Determine the (X, Y) coordinate at the center of the cell enclosing the given text.  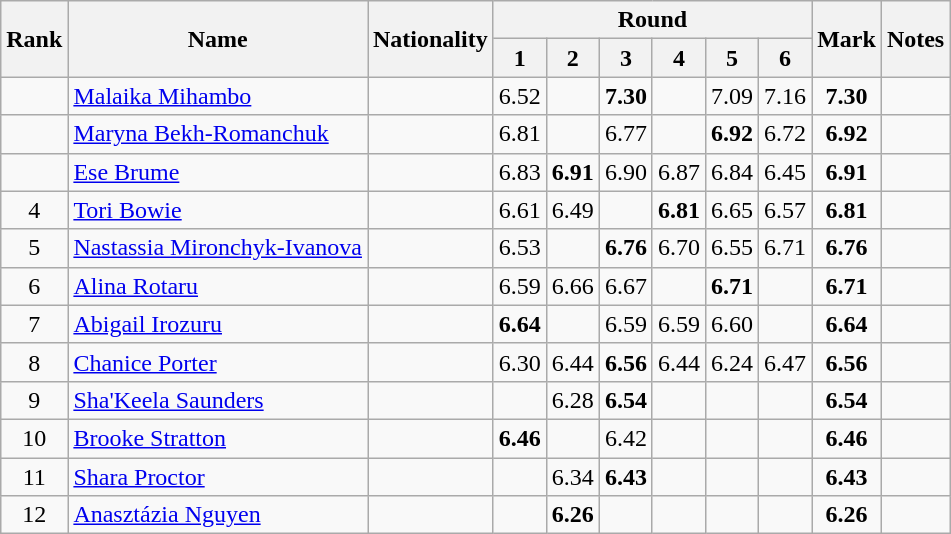
Shara Proctor (218, 477)
6.24 (732, 362)
6.28 (572, 400)
7 (34, 324)
Nationality (431, 39)
6.49 (572, 210)
6.47 (786, 362)
12 (34, 515)
6.70 (678, 248)
6.61 (520, 210)
Tori Bowie (218, 210)
6.60 (732, 324)
8 (34, 362)
6.67 (626, 286)
Alina Rotaru (218, 286)
Mark (847, 39)
11 (34, 477)
Name (218, 39)
9 (34, 400)
6.57 (786, 210)
6.45 (786, 172)
7.09 (732, 96)
Rank (34, 39)
Malaika Mihambo (218, 96)
Abigail Irozuru (218, 324)
6.65 (732, 210)
6.84 (732, 172)
Round (652, 20)
1 (520, 58)
6.72 (786, 134)
6.83 (520, 172)
2 (572, 58)
6.53 (520, 248)
6.34 (572, 477)
6.55 (732, 248)
Sha'Keela Saunders (218, 400)
3 (626, 58)
6.77 (626, 134)
6.87 (678, 172)
6.66 (572, 286)
Anasztázia Nguyen (218, 515)
6.30 (520, 362)
10 (34, 438)
Nastassia Mironchyk-Ivanova (218, 248)
6.90 (626, 172)
6.42 (626, 438)
Maryna Bekh-Romanchuk (218, 134)
Chanice Porter (218, 362)
6.52 (520, 96)
Brooke Stratton (218, 438)
7.16 (786, 96)
Ese Brume (218, 172)
Notes (915, 39)
